Provide the [X, Y] coordinate of the cell's center where the given text is located.  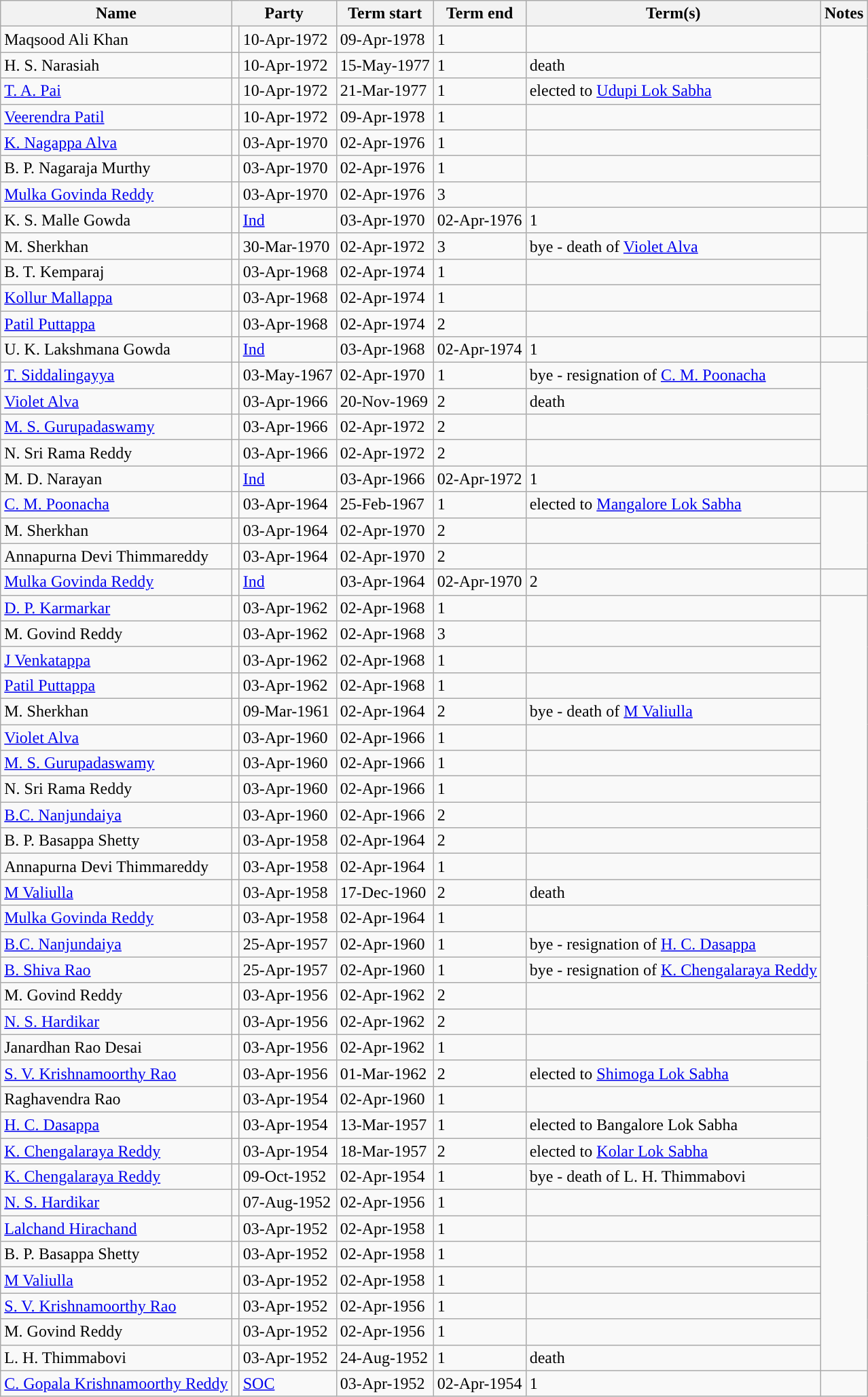
Term end [480, 14]
Lalchand Hirachand [116, 1229]
bye - death of M Valiulla [673, 711]
Notes [844, 14]
U. K. Lakshmana Gowda [116, 350]
L. H. Thimmabovi [116, 1358]
Kollur Mallappa [116, 297]
K. Nagappa Alva [116, 143]
bye - resignation of H. C. Dasappa [673, 944]
elected to Mangalore Lok Sabha [673, 505]
Veerendra Patil [116, 117]
20-Nov-1969 [384, 401]
C. M. Poonacha [116, 505]
J Venkatappa [116, 659]
13-Mar-1957 [384, 1125]
Name [116, 14]
18-Mar-1957 [384, 1151]
elected to Bangalore Lok Sabha [673, 1125]
07-Aug-1952 [288, 1203]
elected to Udupi Lok Sabha [673, 91]
21-Mar-1977 [384, 91]
09-Oct-1952 [288, 1177]
elected to Kolar Lok Sabha [673, 1151]
Maqsood Ali Khan [116, 39]
K. S. Malle Gowda [116, 220]
15-May-1977 [384, 65]
elected to Shimoga Lok Sabha [673, 1073]
D. P. Karmarkar [116, 608]
M. D. Narayan [116, 479]
09-Mar-1961 [288, 711]
T. Siddalingayya [116, 376]
Party [284, 14]
Term(s) [673, 14]
03-May-1967 [288, 376]
H. C. Dasappa [116, 1125]
SOC [288, 1383]
Term start [384, 14]
Raghavendra Rao [116, 1099]
B. Shiva Rao [116, 970]
bye - death of L. H. Thimmabovi [673, 1177]
T. A. Pai [116, 91]
bye - resignation of C. M. Poonacha [673, 376]
Janardhan Rao Desai [116, 1047]
C. Gopala Krishnamoorthy Reddy [116, 1383]
H. S. Narasiah [116, 65]
01-Mar-1962 [384, 1073]
25-Feb-1967 [384, 505]
bye - resignation of K. Chengalaraya Reddy [673, 970]
30-Mar-1970 [288, 246]
B. T. Kemparaj [116, 272]
17-Dec-1960 [384, 892]
B. P. Nagaraja Murthy [116, 168]
24-Aug-1952 [384, 1358]
bye - death of Violet Alva [673, 246]
